Return (X, Y) of the center of cell containing provided text 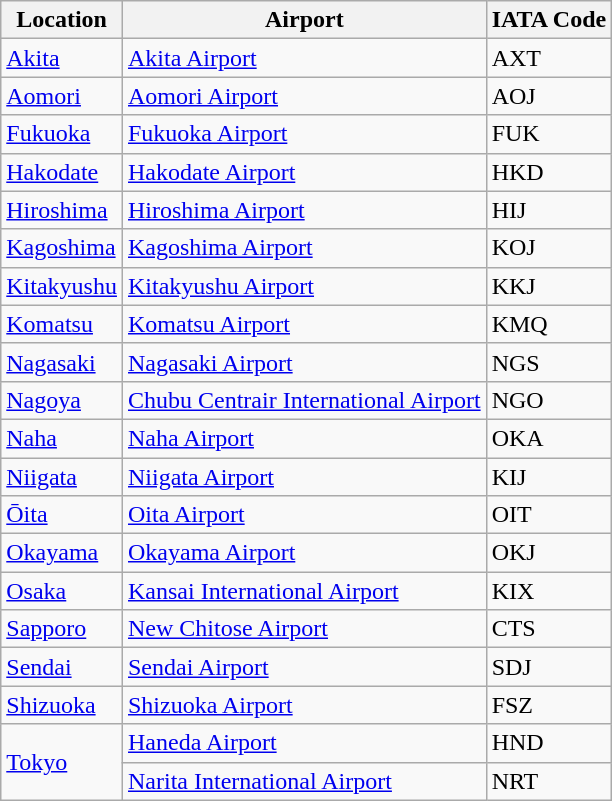
Okayama (62, 553)
Akita (62, 58)
Oita Airport (304, 515)
KMQ (549, 324)
Hiroshima (62, 210)
Komatsu Airport (304, 324)
Aomori Airport (304, 96)
KIJ (549, 477)
Niigata Airport (304, 477)
Osaka (62, 591)
NRT (549, 781)
Sapporo (62, 629)
OIT (549, 515)
Tokyo (62, 762)
Fukuoka (62, 134)
Naha Airport (304, 438)
Haneda Airport (304, 743)
Akita Airport (304, 58)
Nagasaki Airport (304, 362)
Naha (62, 438)
NGS (549, 362)
HIJ (549, 210)
Narita International Airport (304, 781)
Sendai (62, 667)
Hakodate Airport (304, 172)
CTS (549, 629)
FSZ (549, 705)
Kagoshima Airport (304, 248)
AXT (549, 58)
KOJ (549, 248)
Fukuoka Airport (304, 134)
KIX (549, 591)
HKD (549, 172)
Location (62, 20)
KKJ (549, 286)
Chubu Centrair International Airport (304, 400)
Hiroshima Airport (304, 210)
Sendai Airport (304, 667)
Kansai International Airport (304, 591)
Shizuoka (62, 705)
Nagasaki (62, 362)
HND (549, 743)
Niigata (62, 477)
IATA Code (549, 20)
Komatsu (62, 324)
Kitakyushu Airport (304, 286)
Kagoshima (62, 248)
SDJ (549, 667)
NGO (549, 400)
OKA (549, 438)
New Chitose Airport (304, 629)
Kitakyushu (62, 286)
Hakodate (62, 172)
FUK (549, 134)
AOJ (549, 96)
Airport (304, 20)
Aomori (62, 96)
Shizuoka Airport (304, 705)
Nagoya (62, 400)
Ōita (62, 515)
OKJ (549, 553)
Okayama Airport (304, 553)
